Return the [x, y] coordinate for the center point of the cell that contains the specified text.  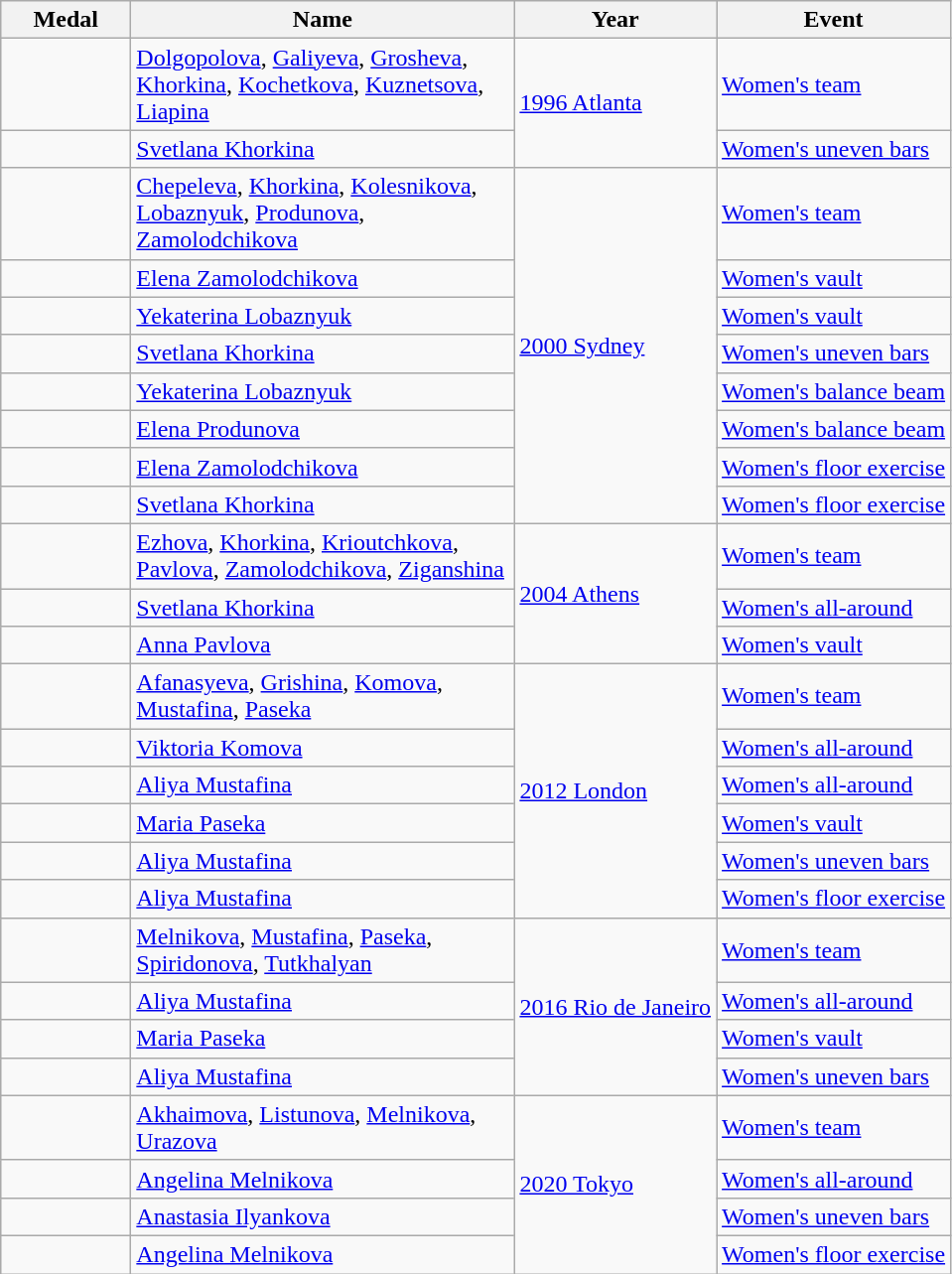
Dolgopolova, Galiyeva, Grosheva, Khorkina, Kochetkova, Kuznetsova, Liapina [323, 84]
Elena Produnova [323, 429]
Chepeleva, Khorkina, Kolesnikova, Lobaznyuk, Produnova, Zamolodchikova [323, 213]
Melnikova, Mustafina, Paseka, Spiridonova, Tutkhalyan [323, 949]
Event [834, 20]
Name [323, 20]
2016 Rio de Janeiro [615, 1007]
Year [615, 20]
Afanasyeva, Grishina, Komova,Mustafina, Paseka [323, 697]
Medal [66, 20]
Anna Pavlova [323, 645]
2020 Tokyo [615, 1184]
2000 Sydney [615, 346]
2004 Athens [615, 594]
1996 Atlanta [615, 103]
Ezhova, Khorkina, Krioutchkova, Pavlova, Zamolodchikova, Ziganshina [323, 556]
Akhaimova, Listunova, Melnikova, Urazova [323, 1128]
Viktoria Komova [323, 748]
Anastasia Ilyankova [323, 1216]
2012 London [615, 790]
